Detect which cell encompasses the target text, then output its (X, Y) center coordinate. 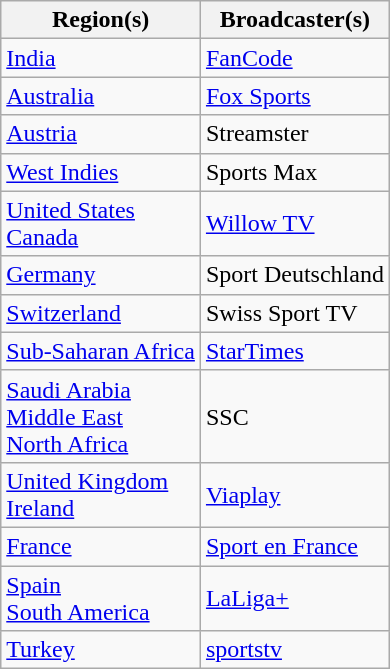
Streamster (294, 134)
Sport Deutschland (294, 275)
Switzerland (101, 313)
Sub-Saharan Africa (101, 351)
India (101, 58)
FanCode (294, 58)
StarTimes (294, 351)
Saudi ArabiaMiddle EastNorth Africa (101, 416)
Viaplay (294, 494)
Sport en France (294, 546)
United States Canada (101, 224)
Swiss Sport TV (294, 313)
Region(s) (101, 20)
United Kingdom Ireland (101, 494)
West Indies (101, 172)
sportstv (294, 650)
France (101, 546)
Sports Max (294, 172)
Willow TV (294, 224)
Germany (101, 275)
Fox Sports (294, 96)
Austria (101, 134)
SpainSouth America (101, 598)
SSC (294, 416)
Australia (101, 96)
LaLiga+ (294, 598)
Turkey (101, 650)
Broadcaster(s) (294, 20)
